Return the (X, Y) coordinate for the center point of the cell that contains the specified text.  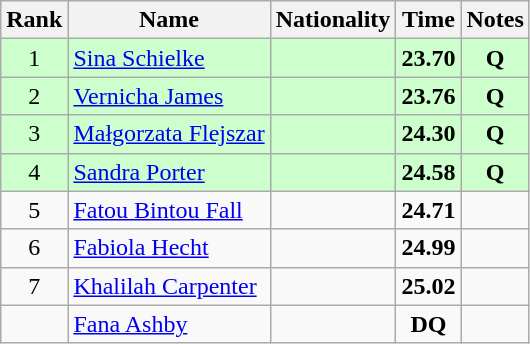
Notes (495, 20)
23.70 (428, 58)
Time (428, 20)
Fana Ashby (169, 324)
Fabiola Hecht (169, 248)
24.99 (428, 248)
6 (34, 248)
1 (34, 58)
3 (34, 134)
25.02 (428, 286)
Sandra Porter (169, 172)
Khalilah Carpenter (169, 286)
Fatou Bintou Fall (169, 210)
24.58 (428, 172)
24.30 (428, 134)
Nationality (333, 20)
Rank (34, 20)
24.71 (428, 210)
23.76 (428, 96)
5 (34, 210)
2 (34, 96)
Vernicha James (169, 96)
Sina Schielke (169, 58)
Name (169, 20)
4 (34, 172)
7 (34, 286)
Małgorzata Flejszar (169, 134)
DQ (428, 324)
